Search for the cell housing the specified text and yield its (x, y) center coordinate. 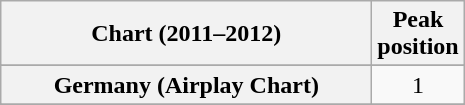
Germany (Airplay Chart) (186, 85)
Peakposition (418, 34)
1 (418, 85)
Chart (2011–2012) (186, 34)
